Detect which cell encompasses the target text, then output its (x, y) center coordinate. 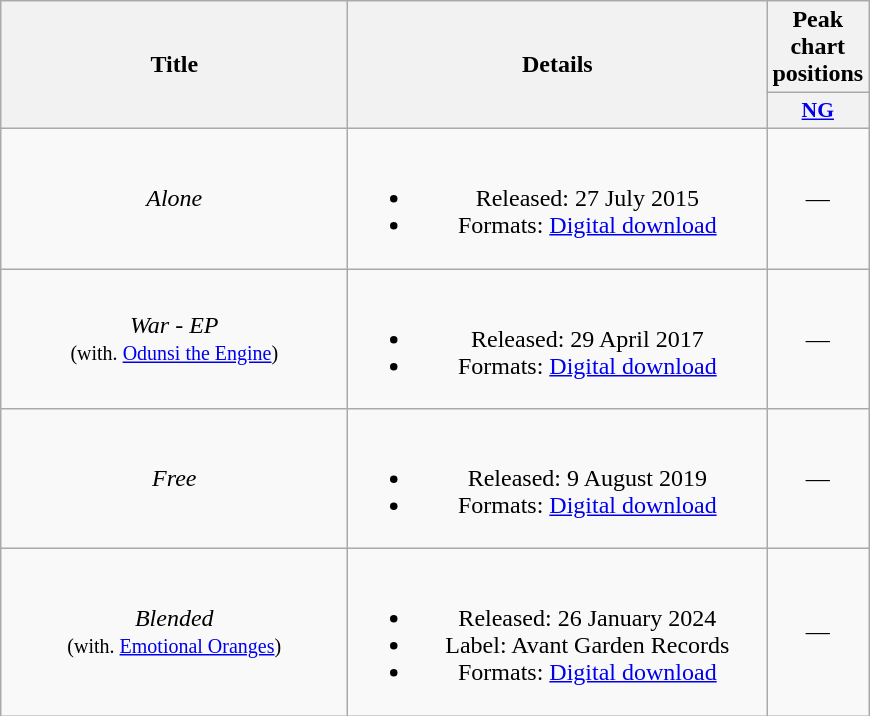
War - EP(with. Odunsi the Engine) (174, 338)
Alone (174, 198)
Details (558, 65)
Free (174, 479)
Released: 27 July 2015Formats: Digital download (558, 198)
Released: 9 August 2019Formats: Digital download (558, 479)
Peak chart positions (818, 47)
Title (174, 65)
Blended(with. Emotional Oranges) (174, 632)
Released: 26 January 2024Label: Avant Garden RecordsFormats: Digital download (558, 632)
Released: 29 April 2017Formats: Digital download (558, 338)
NG (818, 111)
